Scan for the cell matching the given text and deliver its [X, Y] coordinate at center. 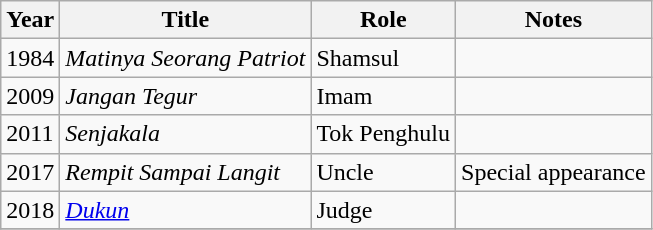
Shamsul [384, 58]
Rempit Sampai Langit [186, 172]
Notes [554, 20]
2017 [30, 172]
Senjakala [186, 134]
Dukun [186, 210]
2011 [30, 134]
Imam [384, 96]
Tok Penghulu [384, 134]
Judge [384, 210]
2009 [30, 96]
Uncle [384, 172]
Title [186, 20]
Matinya Seorang Patriot [186, 58]
Year [30, 20]
2018 [30, 210]
Role [384, 20]
Jangan Tegur [186, 96]
1984 [30, 58]
Special appearance [554, 172]
